Return the (X, Y) coordinate for the center point of the cell that contains the specified text.  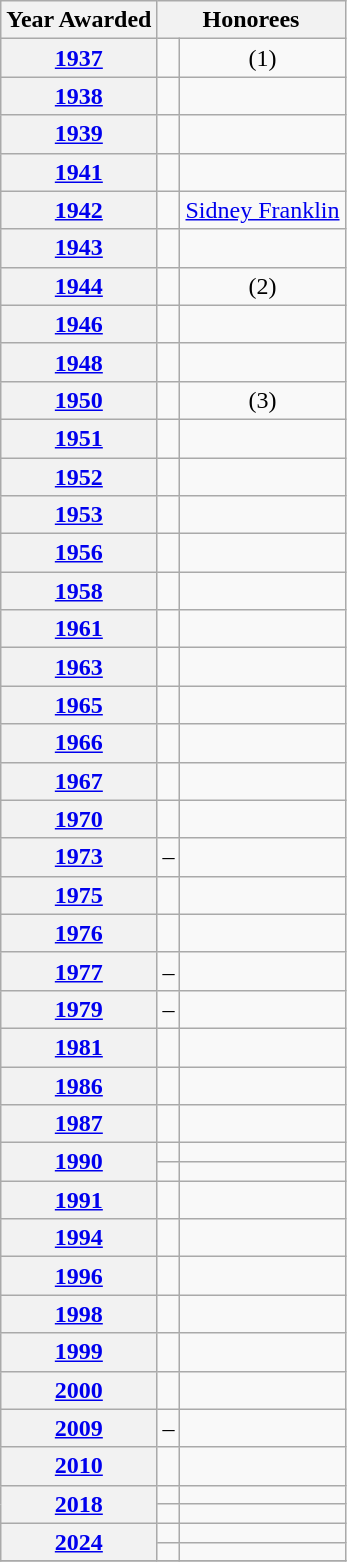
1979 (79, 1009)
Sidney Franklin (262, 210)
2000 (79, 1390)
1951 (79, 438)
1948 (79, 362)
1996 (79, 1276)
1946 (79, 324)
1961 (79, 629)
1963 (79, 667)
1970 (79, 819)
1942 (79, 210)
2009 (79, 1428)
1981 (79, 1047)
1950 (79, 400)
1958 (79, 591)
1994 (79, 1238)
1986 (79, 1085)
Year Awarded (79, 20)
1976 (79, 933)
(3) (262, 400)
1965 (79, 705)
1937 (79, 58)
1952 (79, 477)
2010 (79, 1466)
1975 (79, 895)
(2) (262, 286)
1977 (79, 971)
Honorees (251, 20)
2024 (79, 1542)
1973 (79, 857)
1938 (79, 96)
1967 (79, 781)
1956 (79, 553)
1944 (79, 286)
(1) (262, 58)
1966 (79, 743)
1998 (79, 1314)
2018 (79, 1504)
1990 (79, 1162)
1999 (79, 1352)
1991 (79, 1200)
1987 (79, 1124)
1941 (79, 172)
1943 (79, 248)
1953 (79, 515)
1939 (79, 134)
